Scan for the cell matching the given text and deliver its [x, y] coordinate at center. 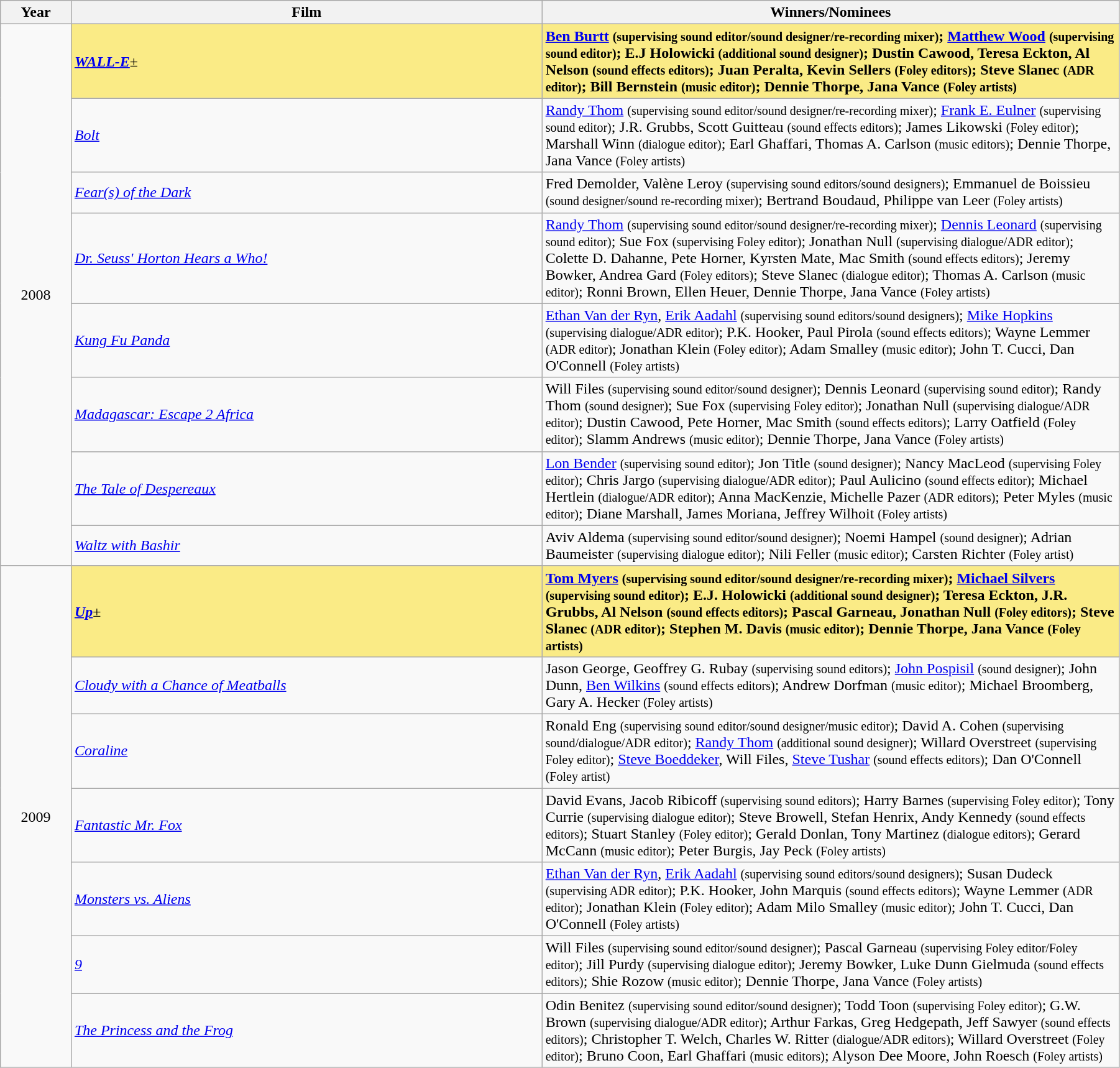
Coraline [306, 751]
Cloudy with a Chance of Meatballs [306, 685]
Madagascar: Escape 2 Africa [306, 414]
WALL-E± [306, 61]
Monsters vs. Aliens [306, 899]
Dr. Seuss' Horton Hears a Who! [306, 258]
Bolt [306, 136]
The Tale of Despereaux [306, 489]
Up± [306, 611]
Year [36, 12]
2008 [36, 295]
Fear(s) of the Dark [306, 193]
9 [306, 965]
Kung Fu Panda [306, 341]
2009 [36, 816]
Fantastic Mr. Fox [306, 826]
Waltz with Bashir [306, 546]
The Princess and the Frog [306, 1031]
Film [306, 12]
Winners/Nominees [830, 12]
